From the cell containing the given text, extract its center point as (X, Y) coordinate. 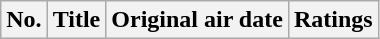
Ratings (333, 20)
Original air date (198, 20)
No. (24, 20)
Title (76, 20)
